Locate the cell with the specified text and output its [X, Y] center coordinate. 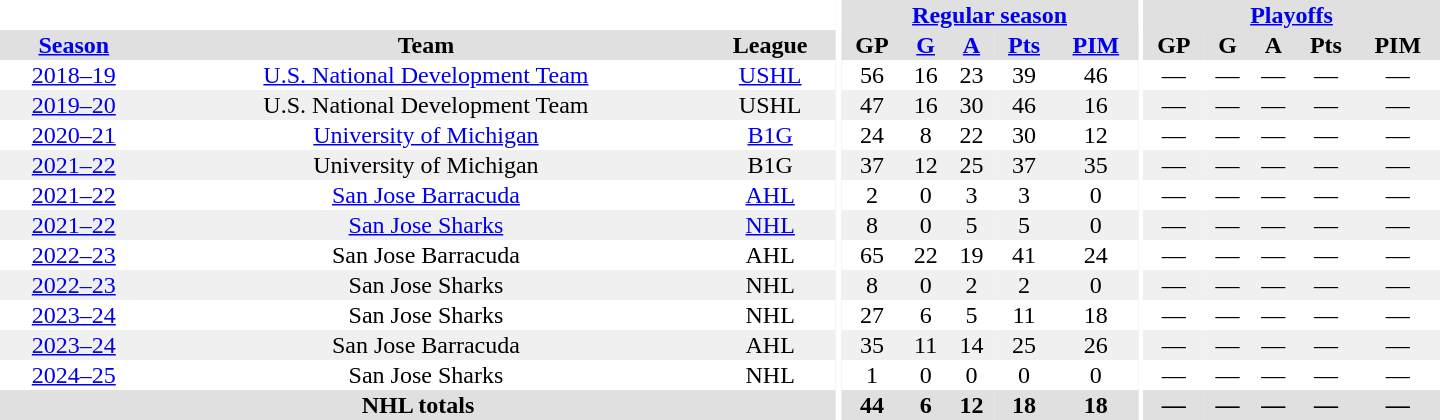
2019–20 [74, 105]
47 [872, 105]
2018–19 [74, 75]
Team [426, 45]
2024–25 [74, 375]
27 [872, 315]
41 [1024, 255]
23 [972, 75]
14 [972, 345]
League [770, 45]
Playoffs [1292, 15]
Regular season [990, 15]
56 [872, 75]
26 [1096, 345]
44 [872, 405]
1 [872, 375]
19 [972, 255]
Season [74, 45]
39 [1024, 75]
2020–21 [74, 135]
NHL totals [418, 405]
65 [872, 255]
